Identify which cell holds the provided text, then report its (x, y) central coordinate. 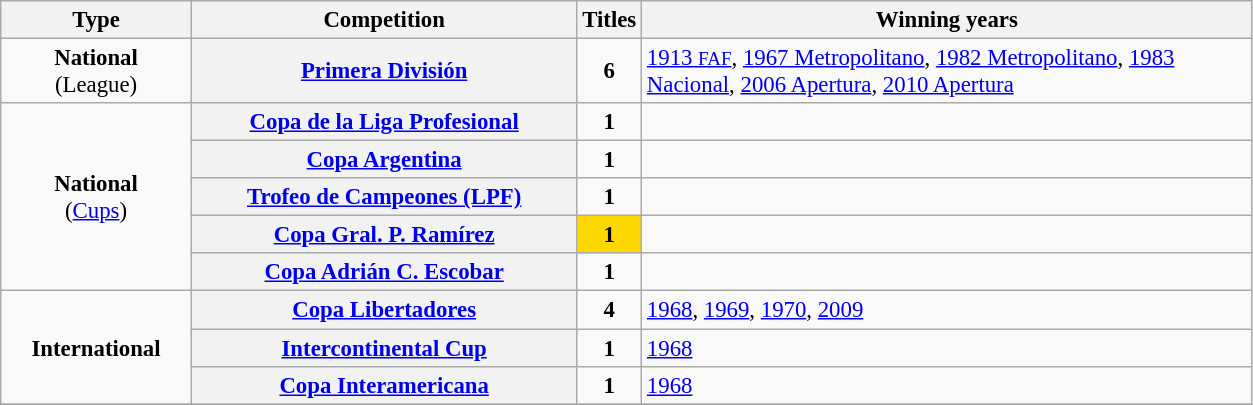
Titles (610, 20)
Competition (384, 20)
4 (610, 310)
6 (610, 72)
National(Cups) (96, 197)
Copa Gral. P. Ramírez (384, 235)
Trofeo de Campeones (LPF) (384, 197)
Type (96, 20)
Copa Argentina (384, 160)
Winning years (948, 20)
1968, 1969, 1970, 2009 (948, 310)
Copa Adrián C. Escobar (384, 273)
Copa de la Liga Profesional (384, 122)
1913 FAF, 1967 Metropolitano, 1982 Metropolitano, 1983 Nacional, 2006 Apertura, 2010 Apertura (948, 72)
Copa Libertadores (384, 310)
Primera División (384, 72)
National(League) (96, 72)
International (96, 348)
Copa Interamericana (384, 385)
Intercontinental Cup (384, 348)
